Pinpoint the cell where the given text exists, returning its (X, Y) midpoint coordinate. 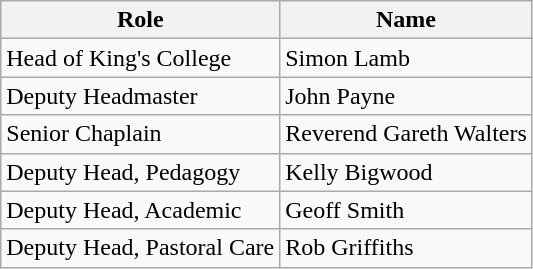
Deputy Headmaster (140, 96)
Deputy Head, Academic (140, 210)
Kelly Bigwood (406, 172)
Reverend Gareth Walters (406, 134)
Head of King's College (140, 58)
Senior Chaplain (140, 134)
John Payne (406, 96)
Role (140, 20)
Name (406, 20)
Simon Lamb (406, 58)
Rob Griffiths (406, 248)
Deputy Head, Pastoral Care (140, 248)
Geoff Smith (406, 210)
Deputy Head, Pedagogy (140, 172)
